Extract the [X, Y] coordinate from the center of the cell holding the provided text.  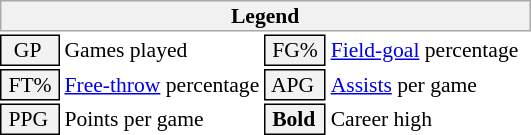
Assists per game [430, 85]
APG [295, 85]
Free-throw percentage [162, 85]
FG% [295, 50]
Legend [265, 16]
Games played [162, 50]
FT% [30, 85]
GP [30, 50]
Field-goal percentage [430, 50]
